Determine the (x, y) coordinate at the center of the cell enclosing the given text.  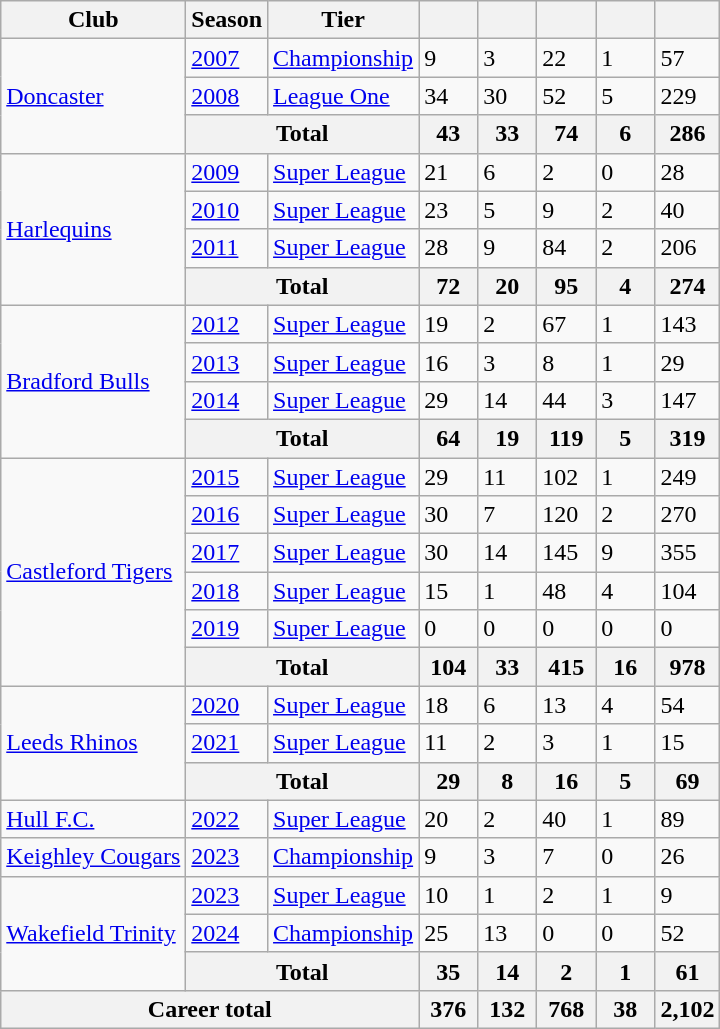
2013 (227, 362)
38 (626, 1009)
61 (688, 971)
69 (688, 781)
21 (448, 172)
Career total (210, 1009)
54 (688, 705)
67 (566, 324)
270 (688, 515)
102 (566, 477)
2012 (227, 324)
Wakefield Trinity (94, 933)
Castleford Tigers (94, 572)
2020 (227, 705)
2011 (227, 248)
34 (448, 96)
64 (448, 438)
Harlequins (94, 229)
2018 (227, 591)
10 (448, 895)
2007 (227, 58)
72 (448, 286)
319 (688, 438)
Bradford Bulls (94, 381)
2,102 (688, 1009)
2017 (227, 553)
376 (448, 1009)
2009 (227, 172)
57 (688, 58)
2024 (227, 933)
18 (448, 705)
74 (566, 134)
229 (688, 96)
22 (566, 58)
44 (566, 400)
120 (566, 515)
2019 (227, 629)
Tier (344, 20)
249 (688, 477)
95 (566, 286)
415 (566, 667)
286 (688, 134)
2016 (227, 515)
Leeds Rhinos (94, 743)
26 (688, 857)
84 (566, 248)
48 (566, 591)
2008 (227, 96)
35 (448, 971)
Doncaster (94, 96)
2014 (227, 400)
League One (344, 96)
Season (227, 20)
Keighley Cougars (94, 857)
2022 (227, 819)
206 (688, 248)
Club (94, 20)
43 (448, 134)
2010 (227, 210)
132 (508, 1009)
274 (688, 286)
355 (688, 553)
119 (566, 438)
Hull F.C. (94, 819)
23 (448, 210)
143 (688, 324)
145 (566, 553)
147 (688, 400)
25 (448, 933)
89 (688, 819)
768 (566, 1009)
2021 (227, 743)
2015 (227, 477)
978 (688, 667)
